Provide the (x, y) coordinate of the cell's center where the given text is located.  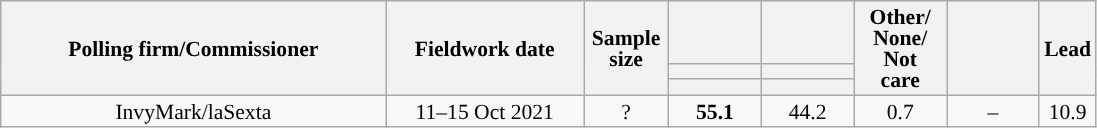
Other/None/Notcare (900, 48)
0.7 (900, 110)
55.1 (716, 110)
Fieldwork date (485, 48)
44.2 (808, 110)
Lead (1068, 48)
Sample size (626, 48)
? (626, 110)
Polling firm/Commissioner (194, 48)
10.9 (1068, 110)
– (992, 110)
InvyMark/laSexta (194, 110)
11–15 Oct 2021 (485, 110)
